Detect which cell encompasses the target text, then output its [X, Y] center coordinate. 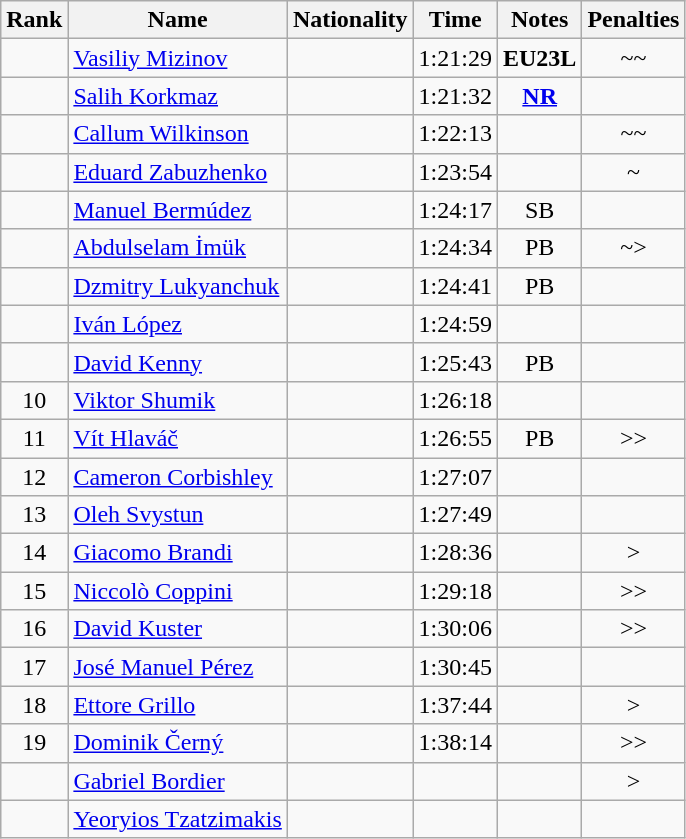
Time [455, 20]
1:37:44 [455, 705]
Vít Hlaváč [178, 438]
1:30:45 [455, 667]
Rank [34, 20]
1:24:59 [455, 324]
Eduard Zabuzhenko [178, 172]
Viktor Shumik [178, 400]
1:22:13 [455, 134]
1:26:18 [455, 400]
1:23:54 [455, 172]
1:21:29 [455, 58]
1:24:41 [455, 286]
12 [34, 477]
14 [34, 553]
Oleh Svystun [178, 515]
19 [34, 743]
Name [178, 20]
Penalties [634, 20]
1:26:55 [455, 438]
1:24:17 [455, 210]
1:24:34 [455, 248]
Giacomo Brandi [178, 553]
1:25:43 [455, 362]
Yeoryios Tzatzimakis [178, 819]
SB [539, 210]
1:27:07 [455, 477]
David Kenny [178, 362]
Ettore Grillo [178, 705]
Dzmitry Lukyanchuk [178, 286]
10 [34, 400]
~> [634, 248]
Dominik Černý [178, 743]
17 [34, 667]
EU23L [539, 58]
José Manuel Pérez [178, 667]
Salih Korkmaz [178, 96]
1:38:14 [455, 743]
Cameron Corbishley [178, 477]
NR [539, 96]
Manuel Bermúdez [178, 210]
13 [34, 515]
15 [34, 591]
Notes [539, 20]
1:30:06 [455, 629]
David Kuster [178, 629]
18 [34, 705]
Gabriel Bordier [178, 781]
~ [634, 172]
1:28:36 [455, 553]
Abdulselam İmük [178, 248]
1:21:32 [455, 96]
Nationality [350, 20]
Callum Wilkinson [178, 134]
Niccolò Coppini [178, 591]
1:29:18 [455, 591]
Iván López [178, 324]
Vasiliy Mizinov [178, 58]
11 [34, 438]
16 [34, 629]
1:27:49 [455, 515]
